For the text-containing cell, return its midpoint in [x, y] coordinate format. 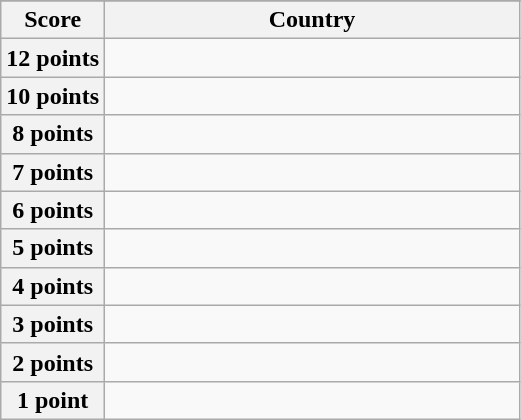
Country [312, 20]
5 points [53, 248]
4 points [53, 286]
6 points [53, 210]
2 points [53, 362]
3 points [53, 324]
8 points [53, 134]
Score [53, 20]
1 point [53, 400]
12 points [53, 58]
10 points [53, 96]
7 points [53, 172]
